Return [x, y] of the center of cell containing provided text 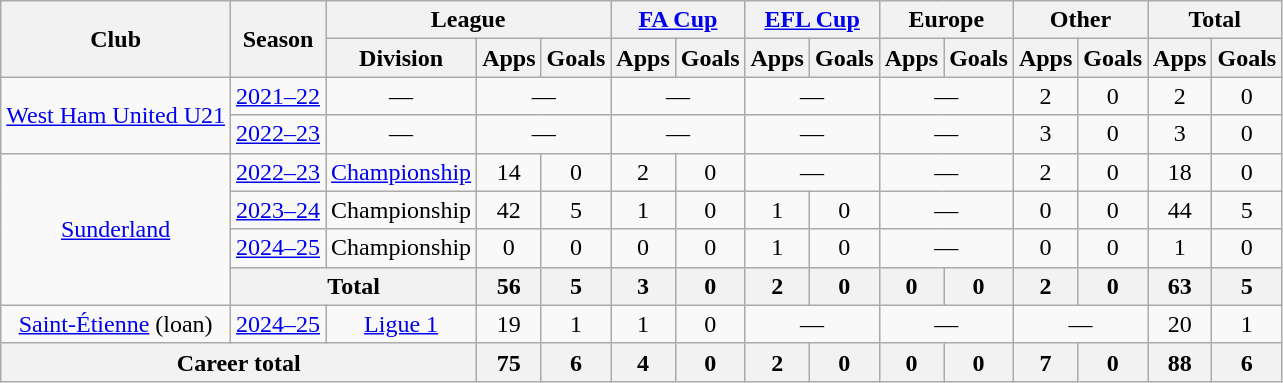
4 [643, 362]
Saint-Étienne (loan) [116, 324]
Sunderland [116, 229]
Season [278, 39]
14 [509, 172]
2023–24 [278, 210]
56 [509, 286]
Career total [239, 362]
20 [1180, 324]
Europe [946, 20]
19 [509, 324]
2021–22 [278, 96]
18 [1180, 172]
Division [402, 58]
FA Cup [678, 20]
42 [509, 210]
88 [1180, 362]
West Ham United U21 [116, 115]
EFL Cup [812, 20]
7 [1045, 362]
Club [116, 39]
League [468, 20]
44 [1180, 210]
75 [509, 362]
63 [1180, 286]
Other [1080, 20]
Ligue 1 [402, 324]
